Locate the cell with the specified text and output its [x, y] center coordinate. 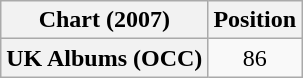
UK Albums (OCC) [104, 58]
Chart (2007) [104, 20]
86 [255, 58]
Position [255, 20]
